Output the (X, Y) coordinate of the center of the cell containing the given text.  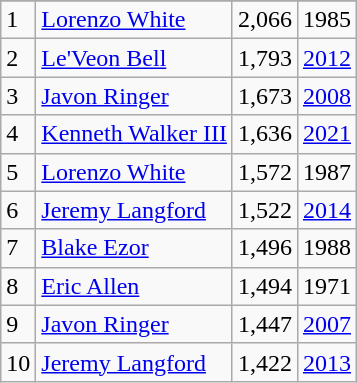
7 (18, 248)
1,793 (264, 58)
1985 (326, 20)
1971 (326, 286)
1,422 (264, 362)
1987 (326, 172)
Blake Ezor (134, 248)
Eric Allen (134, 286)
2,066 (264, 20)
2021 (326, 134)
3 (18, 96)
1,496 (264, 248)
2008 (326, 96)
4 (18, 134)
6 (18, 210)
1,494 (264, 286)
2013 (326, 362)
10 (18, 362)
1988 (326, 248)
2012 (326, 58)
2014 (326, 210)
1,636 (264, 134)
2 (18, 58)
1,673 (264, 96)
1,447 (264, 324)
1,522 (264, 210)
5 (18, 172)
Le'Veon Bell (134, 58)
8 (18, 286)
1 (18, 20)
2007 (326, 324)
9 (18, 324)
1,572 (264, 172)
Kenneth Walker III (134, 134)
